From the cell containing the given text, extract its center point as [X, Y] coordinate. 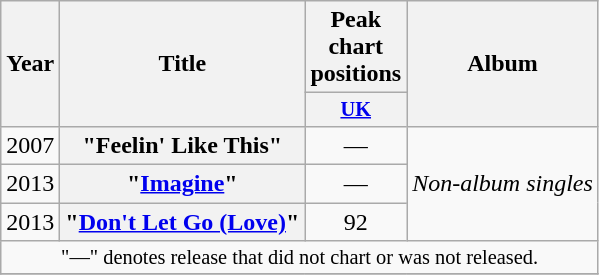
Year [30, 64]
"Don't Let Go (Love)" [182, 222]
UK [356, 110]
92 [356, 222]
"Feelin' Like This" [182, 145]
"—" denotes release that did not chart or was not released. [300, 258]
"Imagine" [182, 184]
Non-album singles [503, 183]
Album [503, 64]
2007 [30, 145]
Title [182, 64]
Peak chart positions [356, 47]
